Return the [X, Y] coordinate for the center point of the cell that contains the specified text.  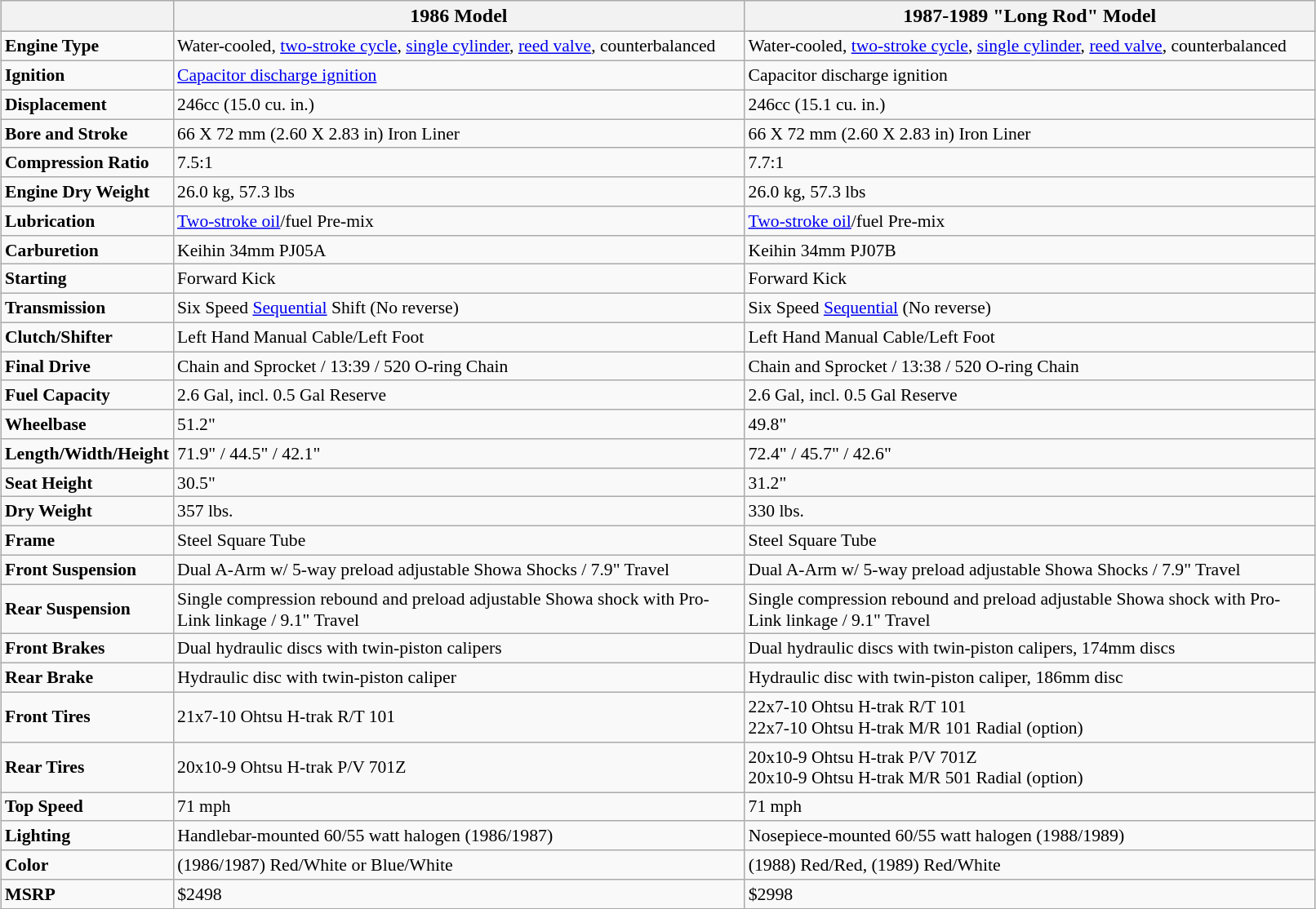
357 lbs. [459, 512]
Top Speed [87, 806]
Rear Suspension [87, 609]
Ignition [87, 75]
72.4" / 45.7" / 42.6" [1030, 454]
22x7-10 Ohtsu H-trak R/T 10122x7-10 Ohtsu H-trak M/R 101 Radial (option) [1030, 716]
Chain and Sprocket / 13:39 / 520 O-ring Chain [459, 366]
Wheelbase [87, 424]
Color [87, 865]
Front Tires [87, 716]
20x10-9 Ohtsu H-trak P/V 701Z20x10-9 Ohtsu H-trak M/R 501 Radial (option) [1030, 767]
246cc (15.0 cu. in.) [459, 104]
Displacement [87, 104]
330 lbs. [1030, 512]
7.7:1 [1030, 162]
Final Drive [87, 366]
7.5:1 [459, 162]
Seat Height [87, 482]
Dual hydraulic discs with twin-piston calipers, 174mm discs [1030, 649]
Length/Width/Height [87, 454]
Front Suspension [87, 570]
Rear Tires [87, 767]
Rear Brake [87, 678]
49.8" [1030, 424]
MSRP [87, 894]
Nosepiece-mounted 60/55 watt halogen (1988/1989) [1030, 836]
$2498 [459, 894]
Frame [87, 541]
Lubrication [87, 221]
Keihin 34mm PJ05A [459, 250]
Six Speed Sequential Shift (No reverse) [459, 308]
20x10-9 Ohtsu H-trak P/V 701Z [459, 767]
Lighting [87, 836]
31.2" [1030, 482]
1986 Model [459, 16]
$2998 [1030, 894]
Fuel Capacity [87, 395]
(1986/1987) Red/White or Blue/White [459, 865]
1987-1989 "Long Rod" Model [1030, 16]
21x7-10 Ohtsu H-trak R/T 101 [459, 716]
30.5" [459, 482]
Clutch/Shifter [87, 337]
Hydraulic disc with twin-piston caliper, 186mm disc [1030, 678]
Compression Ratio [87, 162]
246cc (15.1 cu. in.) [1030, 104]
Front Brakes [87, 649]
(1988) Red/Red, (1989) Red/White [1030, 865]
Hydraulic disc with twin-piston caliper [459, 678]
Engine Dry Weight [87, 192]
Dual hydraulic discs with twin-piston calipers [459, 649]
Starting [87, 279]
51.2" [459, 424]
Chain and Sprocket / 13:38 / 520 O-ring Chain [1030, 366]
Engine Type [87, 47]
Transmission [87, 308]
71.9" / 44.5" / 42.1" [459, 454]
Dry Weight [87, 512]
Bore and Stroke [87, 134]
Six Speed Sequential (No reverse) [1030, 308]
Carburetion [87, 250]
Handlebar-mounted 60/55 watt halogen (1986/1987) [459, 836]
Keihin 34mm PJ07B [1030, 250]
